Extract the (x, y) coordinate from the center of the cell holding the provided text.  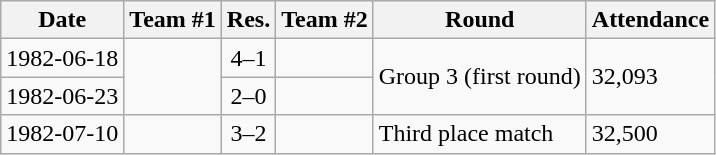
2–0 (248, 96)
1982-06-18 (62, 58)
32,093 (650, 77)
Round (480, 20)
1982-07-10 (62, 134)
4–1 (248, 58)
Date (62, 20)
Attendance (650, 20)
Group 3 (first round) (480, 77)
32,500 (650, 134)
Res. (248, 20)
Team #2 (325, 20)
3–2 (248, 134)
Team #1 (173, 20)
Third place match (480, 134)
1982-06-23 (62, 96)
